Extract the [X, Y] coordinate from the center of the cell holding the provided text.  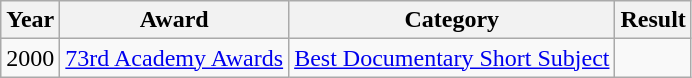
73rd Academy Awards [174, 58]
2000 [30, 58]
Year [30, 20]
Best Documentary Short Subject [452, 58]
Award [174, 20]
Result [653, 20]
Category [452, 20]
